Scan for the cell matching the given text and deliver its (X, Y) coordinate at center. 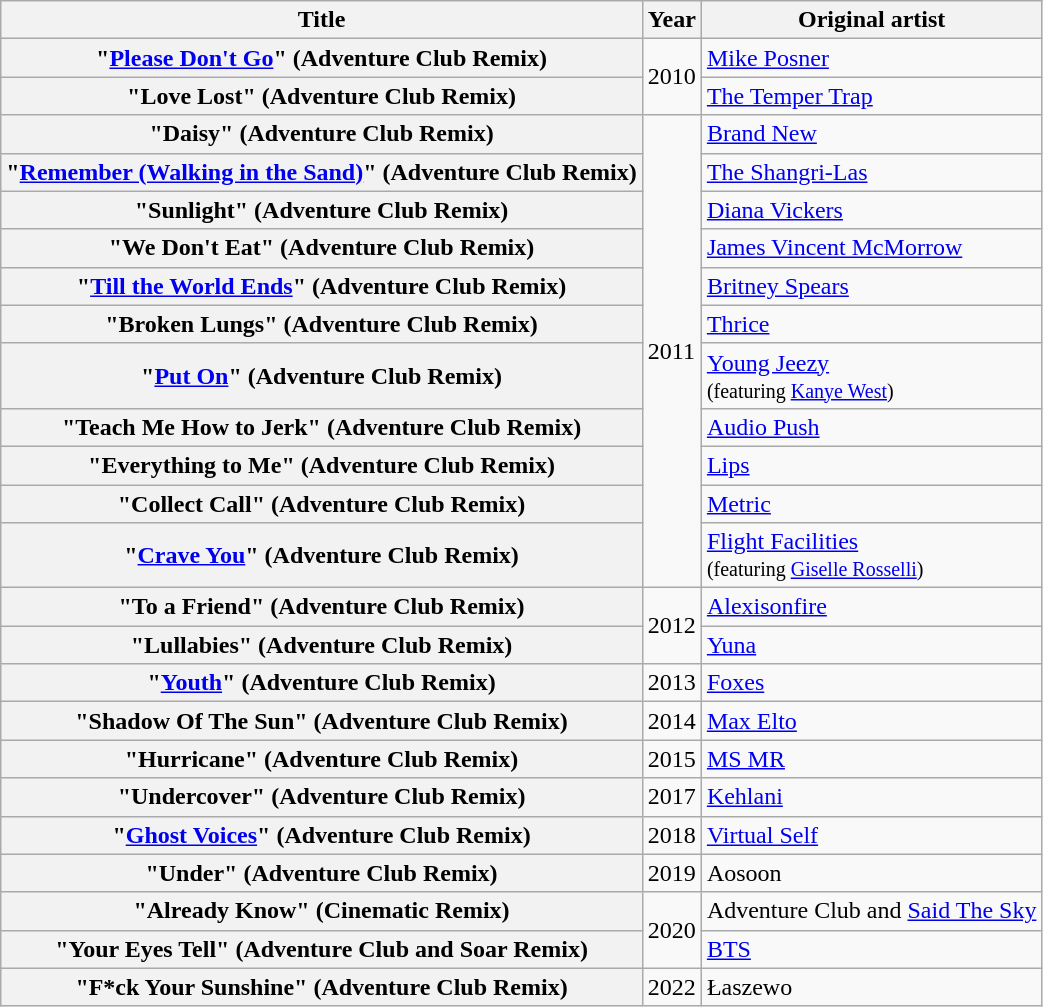
"Undercover" (Adventure Club Remix) (322, 797)
MS MR (872, 759)
Original artist (872, 20)
"Shadow Of The Sun" (Adventure Club Remix) (322, 721)
Alexisonfire (872, 607)
2013 (672, 683)
2017 (672, 797)
Brand New (872, 134)
Year (672, 20)
James Vincent McMorrow (872, 248)
Thrice (872, 324)
"Hurricane" (Adventure Club Remix) (322, 759)
Kehlani (872, 797)
Audio Push (872, 427)
"Lullabies" (Adventure Club Remix) (322, 645)
Title (322, 20)
2012 (672, 626)
2014 (672, 721)
"Collect Call" (Adventure Club Remix) (322, 503)
"Till the World Ends" (Adventure Club Remix) (322, 286)
"F*ck Your Sunshine" (Adventure Club Remix) (322, 987)
2020 (672, 930)
"To a Friend" (Adventure Club Remix) (322, 607)
Lips (872, 465)
Britney Spears (872, 286)
The Temper Trap (872, 96)
"Under" (Adventure Club Remix) (322, 873)
"Youth" (Adventure Club Remix) (322, 683)
"Broken Lungs" (Adventure Club Remix) (322, 324)
2022 (672, 987)
Metric (872, 503)
Aosoon (872, 873)
"Sunlight" (Adventure Club Remix) (322, 210)
"We Don't Eat" (Adventure Club Remix) (322, 248)
"Teach Me How to Jerk" (Adventure Club Remix) (322, 427)
Łaszewo (872, 987)
Flight Facilities (featuring Giselle Rosselli) (872, 556)
"Crave You" (Adventure Club Remix) (322, 556)
Yuna (872, 645)
"Love Lost" (Adventure Club Remix) (322, 96)
2011 (672, 352)
Diana Vickers (872, 210)
Foxes (872, 683)
Mike Posner (872, 58)
"Daisy" (Adventure Club Remix) (322, 134)
BTS (872, 949)
"Remember (Walking in the Sand)" (Adventure Club Remix) (322, 172)
2019 (672, 873)
"Already Know" (Cinematic Remix) (322, 911)
The Shangri-Las (872, 172)
"Ghost Voices" (Adventure Club Remix) (322, 835)
Max Elto (872, 721)
2010 (672, 77)
2018 (672, 835)
"Everything to Me" (Adventure Club Remix) (322, 465)
Young Jeezy (featuring Kanye West) (872, 376)
"Your Eyes Tell" (Adventure Club and Soar Remix) (322, 949)
Virtual Self (872, 835)
"Please Don't Go" (Adventure Club Remix) (322, 58)
"Put On" (Adventure Club Remix) (322, 376)
Adventure Club and Said The Sky (872, 911)
2015 (672, 759)
